Detect which cell encompasses the target text, then output its [X, Y] center coordinate. 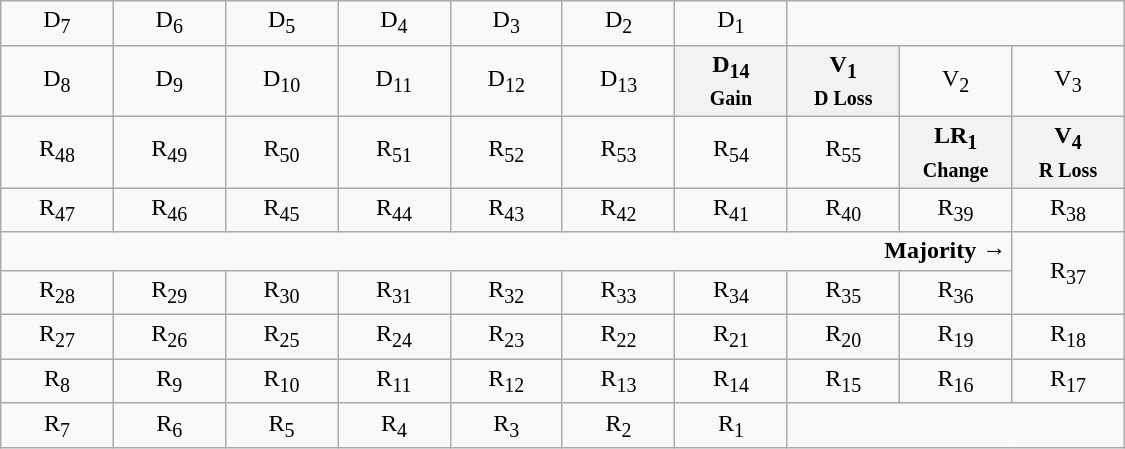
R13 [618, 381]
D7 [57, 23]
D6 [169, 23]
R17 [1068, 381]
R31 [394, 292]
Majority → [506, 251]
D5 [281, 23]
R43 [506, 210]
D10 [281, 80]
R37 [1068, 273]
R5 [281, 425]
R27 [57, 337]
R39 [955, 210]
R30 [281, 292]
D12 [506, 80]
D1 [731, 23]
R16 [955, 381]
R55 [843, 152]
R23 [506, 337]
R25 [281, 337]
R12 [506, 381]
V3 [1068, 80]
D9 [169, 80]
R49 [169, 152]
R15 [843, 381]
D8 [57, 80]
R35 [843, 292]
R33 [618, 292]
R1 [731, 425]
D2 [618, 23]
R52 [506, 152]
R45 [281, 210]
R28 [57, 292]
R50 [281, 152]
V2 [955, 80]
R32 [506, 292]
R8 [57, 381]
LR1Change [955, 152]
R44 [394, 210]
R11 [394, 381]
R19 [955, 337]
R34 [731, 292]
R20 [843, 337]
R4 [394, 425]
R10 [281, 381]
D14Gain [731, 80]
R46 [169, 210]
R48 [57, 152]
R54 [731, 152]
V4R Loss [1068, 152]
D3 [506, 23]
V1D Loss [843, 80]
R6 [169, 425]
R18 [1068, 337]
D4 [394, 23]
R9 [169, 381]
R22 [618, 337]
R21 [731, 337]
R26 [169, 337]
R14 [731, 381]
R24 [394, 337]
R3 [506, 425]
R36 [955, 292]
R2 [618, 425]
D13 [618, 80]
R38 [1068, 210]
R42 [618, 210]
D11 [394, 80]
R7 [57, 425]
R53 [618, 152]
R29 [169, 292]
R47 [57, 210]
R51 [394, 152]
R41 [731, 210]
R40 [843, 210]
